Identify which cell holds the provided text, then report its [X, Y] central coordinate. 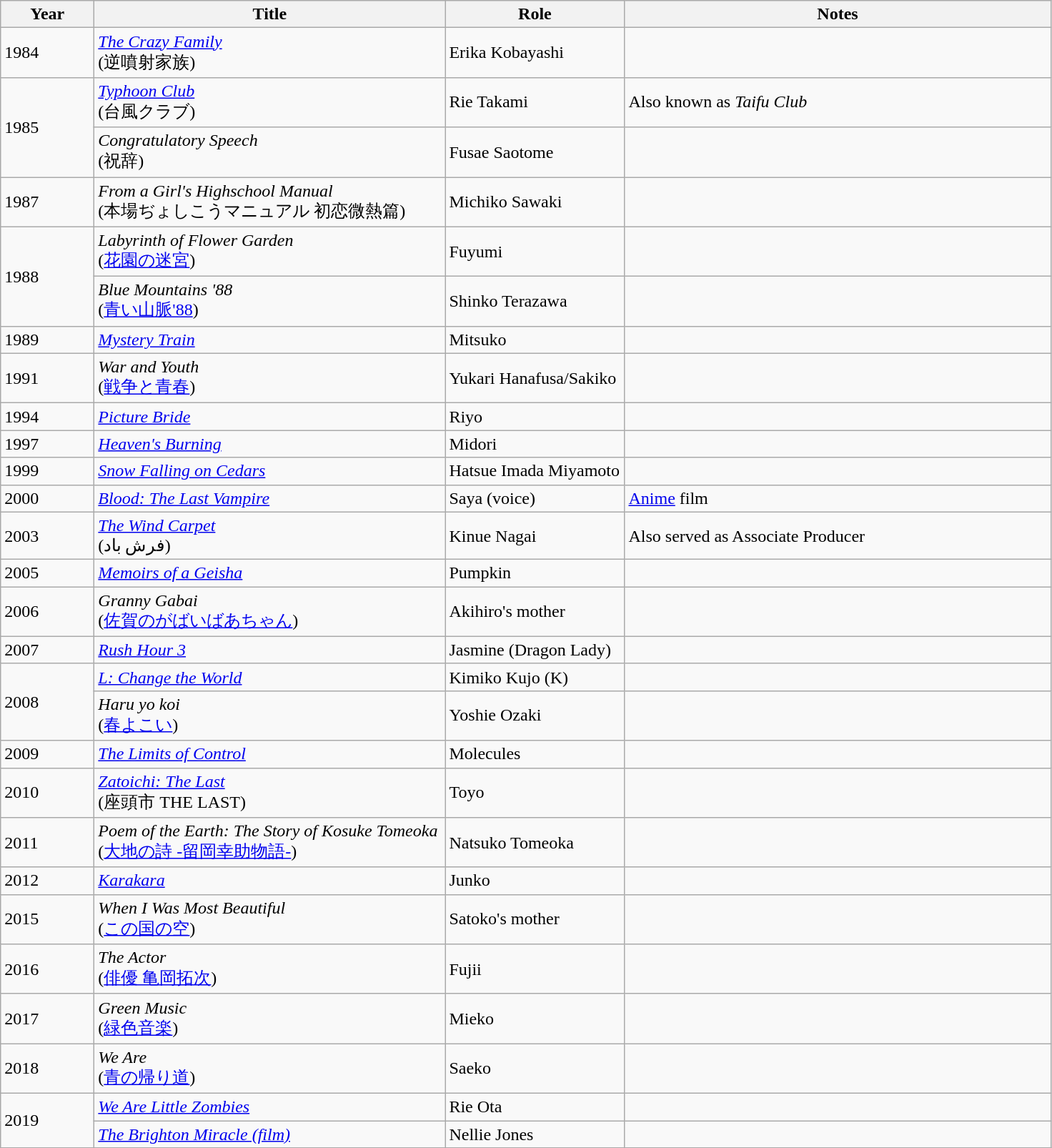
Shinko Terazawa [535, 302]
The Brighton Miracle (film) [270, 1134]
1999 [47, 471]
We Are Little Zombies [270, 1107]
L: Change the World [270, 677]
2003 [47, 536]
Kinue Nagai [535, 536]
Blue Mountains '88(青い山脈'88) [270, 302]
1988 [47, 276]
2006 [47, 612]
The Limits of Control [270, 754]
2016 [47, 969]
1989 [47, 340]
Labyrinth of Flower Garden(花園の迷宮) [270, 252]
Toyo [535, 793]
1985 [47, 127]
Yoshie Ozaki [535, 716]
Saya (voice) [535, 498]
Erika Kobayashi [535, 53]
Memoirs of a Geisha [270, 573]
2005 [47, 573]
Hatsue Imada Miyamoto [535, 471]
Anime film [838, 498]
Yukari Hanafusa/Sakiko [535, 378]
2008 [47, 702]
We Are(青の帰り道) [270, 1069]
Rie Takami [535, 102]
Heaven's Burning [270, 444]
Satoko's mother [535, 919]
2019 [47, 1120]
Also served as Associate Producer [838, 536]
Picture Bride [270, 417]
Granny Gabai(佐賀のがばいばあちゃん) [270, 612]
Year [47, 14]
The Wind Carpet(فرش باد) [270, 536]
Pumpkin [535, 573]
War and Youth(戦争と青春) [270, 378]
The Actor(俳優 亀岡拓次) [270, 969]
Role [535, 14]
Blood: The Last Vampire [270, 498]
Fujii [535, 969]
Mystery Train [270, 340]
Junko [535, 881]
2000 [47, 498]
The Crazy Family(逆噴射家族) [270, 53]
Zatoichi: The Last(座頭市 THE LAST) [270, 793]
Rush Hour 3 [270, 650]
When I Was Most Beautiful(この国の空) [270, 919]
Haru yo koi(春よこい) [270, 716]
2007 [47, 650]
Kimiko Kujo (K) [535, 677]
2018 [47, 1069]
Congratulatory Speech(祝辞) [270, 152]
2017 [47, 1019]
From a Girl's Highschool Manual(本場ぢょしこうマニュアル 初恋微熱篇) [270, 202]
Snow Falling on Cedars [270, 471]
1991 [47, 378]
Notes [838, 14]
2011 [47, 843]
Riyo [535, 417]
Also known as Taifu Club [838, 102]
Title [270, 14]
Jasmine (Dragon Lady) [535, 650]
Molecules [535, 754]
2009 [47, 754]
1994 [47, 417]
Saeko [535, 1069]
Mitsuko [535, 340]
Akihiro's mother [535, 612]
2012 [47, 881]
2010 [47, 793]
Green Music(緑色音楽) [270, 1019]
Karakara [270, 881]
1984 [47, 53]
1987 [47, 202]
2015 [47, 919]
Michiko Sawaki [535, 202]
Poem of the Earth: The Story of Kosuke Tomeoka(大地の詩 -留岡幸助物語-) [270, 843]
Mieko [535, 1019]
Rie Ota [535, 1107]
Natsuko Tomeoka [535, 843]
Midori [535, 444]
Fusae Saotome [535, 152]
Typhoon Club(台風クラブ) [270, 102]
Fuyumi [535, 252]
1997 [47, 444]
Nellie Jones [535, 1134]
